Provide the [x, y] coordinate of the cell's center where the given text is located.  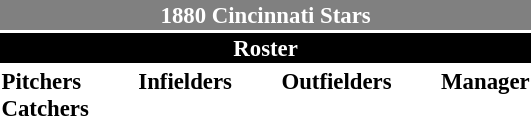
Roster [266, 48]
1880 Cincinnati Stars [266, 15]
